From the cell containing the given text, extract its center point as [X, Y] coordinate. 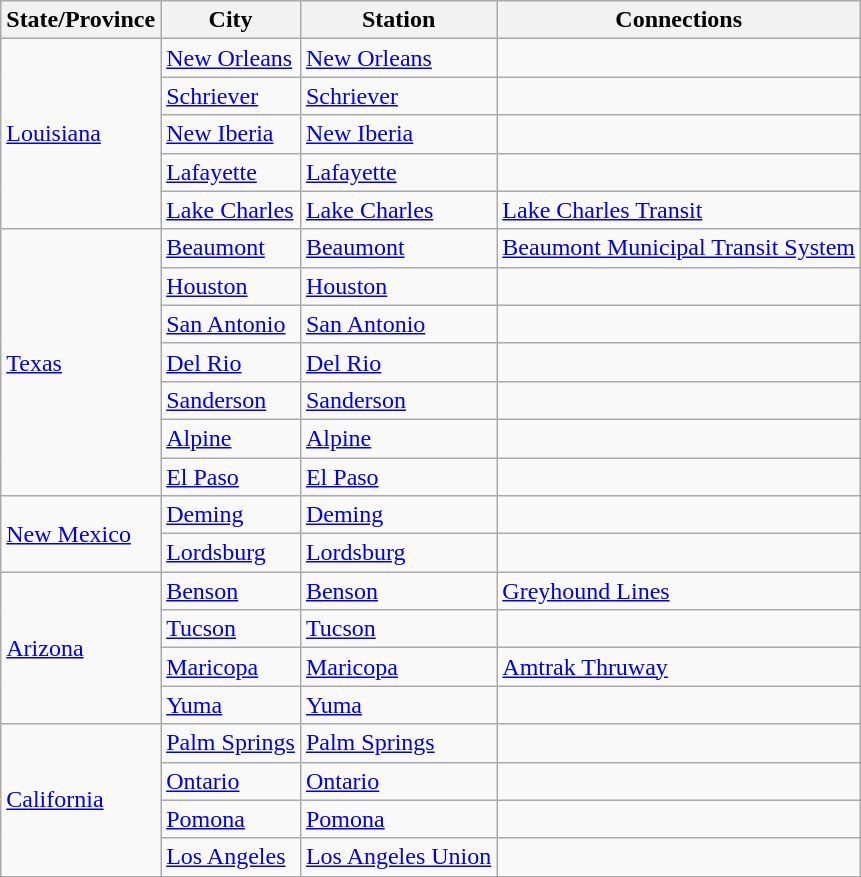
Arizona [81, 648]
Los Angeles [231, 857]
Louisiana [81, 134]
State/Province [81, 20]
Greyhound Lines [679, 591]
City [231, 20]
Beaumont Municipal Transit System [679, 248]
Texas [81, 362]
Lake Charles Transit [679, 210]
Station [398, 20]
Los Angeles Union [398, 857]
California [81, 800]
Amtrak Thruway [679, 667]
New Mexico [81, 534]
Connections [679, 20]
